Locate the cell with the specified text and output its (X, Y) center coordinate. 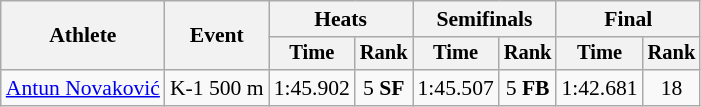
1:42.681 (599, 88)
Antun Novaković (83, 88)
18 (672, 88)
1:45.507 (455, 88)
K-1 500 m (217, 88)
Event (217, 36)
Heats (341, 19)
5 SF (384, 88)
Athlete (83, 36)
Final (628, 19)
Semifinals (484, 19)
1:45.902 (312, 88)
5 FB (528, 88)
